For the text-containing cell, return its midpoint in (x, y) coordinate format. 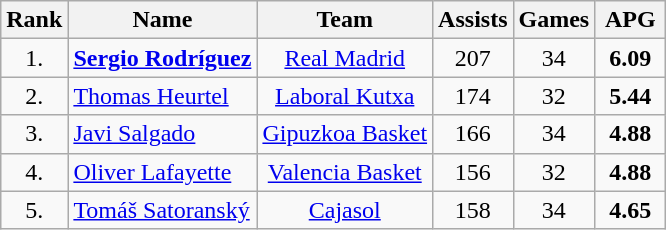
5.44 (630, 96)
Real Madrid (345, 58)
1. (34, 58)
Assists (473, 20)
156 (473, 172)
6.09 (630, 58)
174 (473, 96)
Cajasol (345, 210)
4. (34, 172)
3. (34, 134)
Name (162, 20)
APG (630, 20)
Tomáš Satoranský (162, 210)
166 (473, 134)
Rank (34, 20)
Javi Salgado (162, 134)
Gipuzkoa Basket (345, 134)
Laboral Kutxa (345, 96)
158 (473, 210)
Team (345, 20)
Sergio Rodríguez (162, 58)
Valencia Basket (345, 172)
207 (473, 58)
4.65 (630, 210)
Oliver Lafayette (162, 172)
Thomas Heurtel (162, 96)
5. (34, 210)
2. (34, 96)
Games (554, 20)
